From the cell containing the given text, extract its center point as (x, y) coordinate. 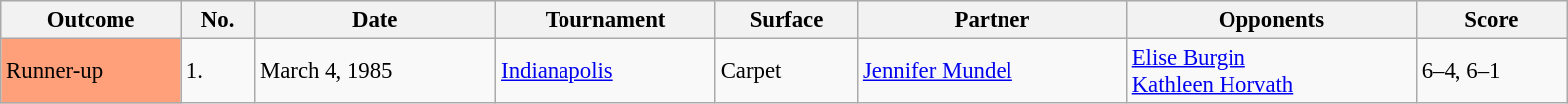
Tournament (605, 20)
No. (218, 20)
Partner (993, 20)
Indianapolis (605, 72)
Runner-up (92, 72)
Jennifer Mundel (993, 72)
Surface (786, 20)
Score (1491, 20)
March 4, 1985 (375, 72)
1. (218, 72)
Outcome (92, 20)
Elise Burgin Kathleen Horvath (1270, 72)
Date (375, 20)
Carpet (786, 72)
Opponents (1270, 20)
6–4, 6–1 (1491, 72)
